Return the (x, y) coordinate for the center point of the cell that contains the specified text.  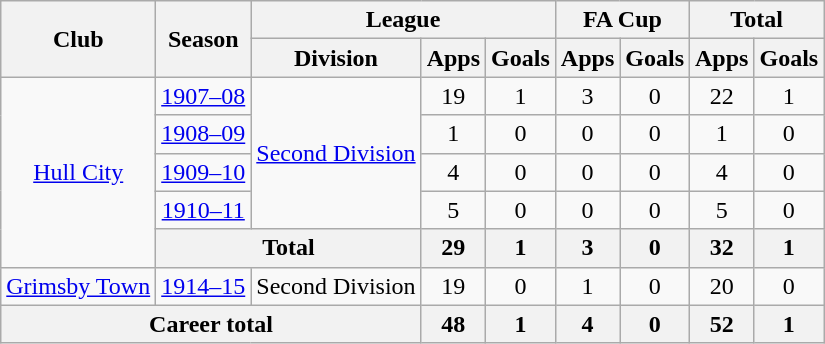
1910–11 (204, 210)
FA Cup (622, 20)
1914–15 (204, 286)
Grimsby Town (78, 286)
48 (453, 324)
Hull City (78, 172)
22 (722, 96)
Season (204, 39)
32 (722, 248)
1907–08 (204, 96)
1909–10 (204, 172)
29 (453, 248)
52 (722, 324)
Career total (211, 324)
Club (78, 39)
1908–09 (204, 134)
League (404, 20)
20 (722, 286)
Division (336, 58)
